Return (X, Y) of the center of cell containing provided text 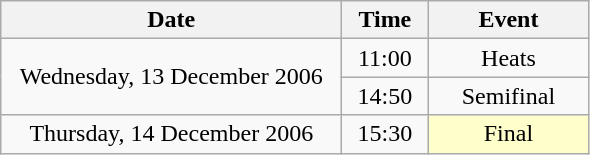
15:30 (385, 134)
Event (508, 20)
Semifinal (508, 96)
11:00 (385, 58)
Wednesday, 13 December 2006 (172, 77)
Time (385, 20)
14:50 (385, 96)
Heats (508, 58)
Thursday, 14 December 2006 (172, 134)
Date (172, 20)
Final (508, 134)
